From the cell containing the given text, extract its center point as [X, Y] coordinate. 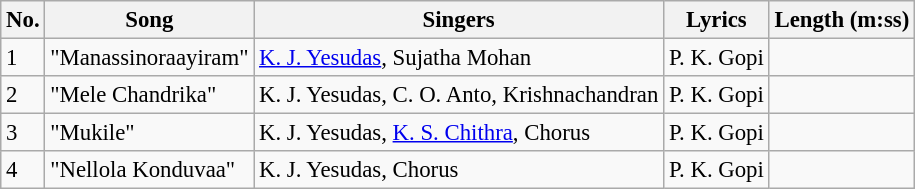
Singers [459, 20]
K. J. Yesudas, C. O. Anto, Krishnachandran [459, 95]
Song [150, 20]
"Mele Chandrika" [150, 95]
4 [23, 170]
1 [23, 58]
Length (m:ss) [842, 20]
"Mukile" [150, 133]
3 [23, 133]
K. J. Yesudas, Chorus [459, 170]
2 [23, 95]
"Nellola Konduvaa" [150, 170]
K. J. Yesudas, K. S. Chithra, Chorus [459, 133]
"Manassinoraayiram" [150, 58]
No. [23, 20]
K. J. Yesudas, Sujatha Mohan [459, 58]
Lyrics [717, 20]
